Locate the cell with the specified text and output its (x, y) center coordinate. 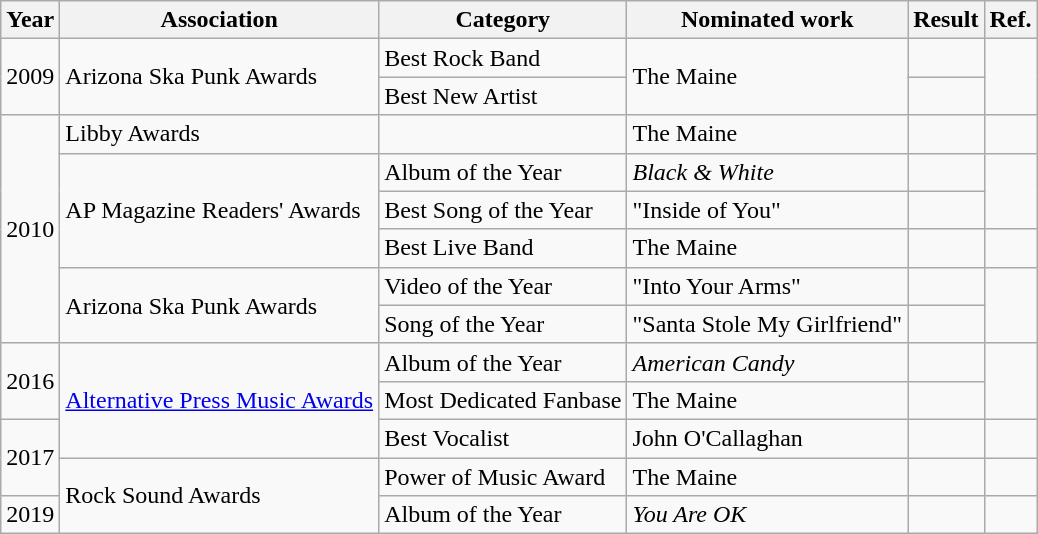
2016 (30, 381)
"Inside of You" (768, 210)
Result (946, 20)
Year (30, 20)
Black & White (768, 172)
2010 (30, 229)
Best Song of the Year (503, 210)
2017 (30, 457)
"Into Your Arms" (768, 286)
Power of Music Award (503, 477)
AP Magazine Readers' Awards (220, 210)
Best New Artist (503, 96)
Association (220, 20)
Rock Sound Awards (220, 496)
American Candy (768, 362)
Libby Awards (220, 134)
Most Dedicated Fanbase (503, 400)
Alternative Press Music Awards (220, 400)
Video of the Year (503, 286)
John O'Callaghan (768, 438)
Nominated work (768, 20)
2019 (30, 515)
2009 (30, 77)
Ref. (1010, 20)
Best Live Band (503, 248)
You Are OK (768, 515)
Category (503, 20)
Best Rock Band (503, 58)
Song of the Year (503, 324)
Best Vocalist (503, 438)
"Santa Stole My Girlfriend" (768, 324)
